Scan for the cell matching the given text and deliver its (X, Y) coordinate at center. 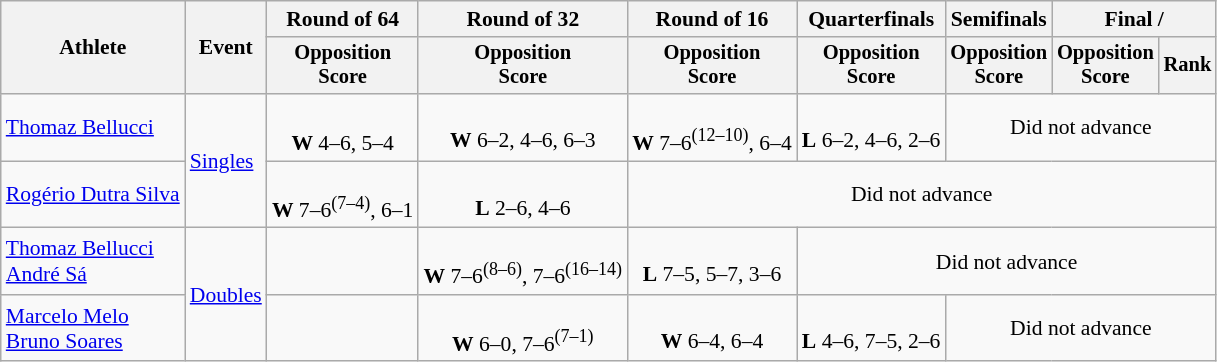
W 7–6(8–6), 7–6(16–14) (522, 262)
L 4–6, 7–5, 2–6 (872, 328)
Final / (1134, 19)
L 7–5, 5–7, 3–6 (712, 262)
Marcelo MeloBruno Soares (93, 328)
Semifinals (998, 19)
L 6–2, 4–6, 2–6 (872, 128)
Round of 32 (522, 19)
W 7–6(12–10), 6–4 (712, 128)
Singles (226, 161)
W 6–0, 7–6(7–1) (522, 328)
W 6–4, 6–4 (712, 328)
Athlete (93, 48)
W 6–2, 4–6, 6–3 (522, 128)
Rogério Dutra Silva (93, 194)
Doubles (226, 295)
Round of 16 (712, 19)
Event (226, 48)
Round of 64 (343, 19)
Thomaz Bellucci (93, 128)
W 7–6(7–4), 6–1 (343, 194)
W 4–6, 5–4 (343, 128)
Rank (1188, 66)
L 2–6, 4–6 (522, 194)
Quarterfinals (872, 19)
Thomaz BellucciAndré Sá (93, 262)
